For the text-containing cell, return its midpoint in [X, Y] coordinate format. 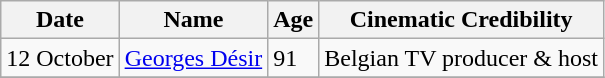
Cinematic Credibility [462, 20]
12 October [60, 58]
Name [194, 20]
Age [294, 20]
91 [294, 58]
Belgian TV producer & host [462, 58]
Georges Désir [194, 58]
Date [60, 20]
